Return (x, y) of the center of cell containing provided text 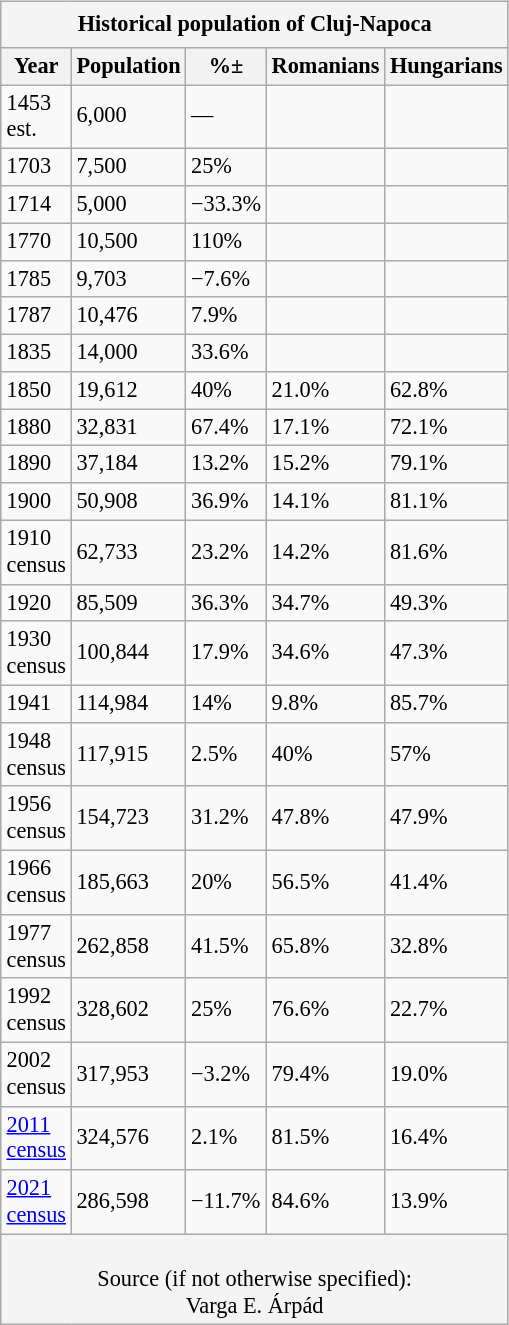
50,908 (128, 502)
Romanians (325, 66)
1966 census (36, 882)
117,915 (128, 755)
286,598 (128, 1202)
37,184 (128, 464)
65.8% (325, 946)
1835 (36, 352)
49.3% (446, 602)
85.7% (446, 704)
100,844 (128, 653)
16.4% (446, 1138)
31.2% (226, 818)
62.8% (446, 390)
1770 (36, 242)
56.5% (325, 882)
85,509 (128, 602)
23.2% (226, 552)
1787 (36, 316)
2.5% (226, 755)
−11.7% (226, 1202)
13.9% (446, 1202)
−3.2% (226, 1074)
1850 (36, 390)
324,576 (128, 1138)
13.2% (226, 464)
81.1% (446, 502)
33.6% (226, 352)
114,984 (128, 704)
1956 census (36, 818)
2021 census (36, 1202)
1977 census (36, 946)
1785 (36, 278)
41.5% (226, 946)
1941 (36, 704)
1890 (36, 464)
−33.3% (226, 204)
72.1% (446, 428)
47.3% (446, 653)
−7.6% (226, 278)
21.0% (325, 390)
154,723 (128, 818)
1703 (36, 168)
17.9% (226, 653)
1930 census (36, 653)
67.4% (226, 428)
1920 (36, 602)
17.1% (325, 428)
81.6% (446, 552)
19,612 (128, 390)
34.7% (325, 602)
36.9% (226, 502)
Historical population of Cluj-Napoca (254, 24)
15.2% (325, 464)
1948 census (36, 755)
57% (446, 755)
22.7% (446, 1010)
1992 census (36, 1010)
317,953 (128, 1074)
%± (226, 66)
6,000 (128, 117)
9,703 (128, 278)
47.8% (325, 818)
84.6% (325, 1202)
328,602 (128, 1010)
1453 est. (36, 117)
14.2% (325, 552)
2011 census (36, 1138)
1910 census (36, 552)
14.1% (325, 502)
5,000 (128, 204)
14,000 (128, 352)
79.4% (325, 1074)
1714 (36, 204)
9.8% (325, 704)
10,476 (128, 316)
79.1% (446, 464)
41.4% (446, 882)
76.6% (325, 1010)
7,500 (128, 168)
Year (36, 66)
262,858 (128, 946)
20% (226, 882)
62,733 (128, 552)
32.8% (446, 946)
36.3% (226, 602)
Hungarians (446, 66)
10,500 (128, 242)
19.0% (446, 1074)
Population (128, 66)
2.1% (226, 1138)
7.9% (226, 316)
2002 census (36, 1074)
Source (if not otherwise specified):Varga E. Árpád (254, 1280)
81.5% (325, 1138)
110% (226, 242)
47.9% (446, 818)
14% (226, 704)
— (226, 117)
32,831 (128, 428)
185,663 (128, 882)
1900 (36, 502)
34.6% (325, 653)
1880 (36, 428)
